For the text-containing cell, return its midpoint in (X, Y) coordinate format. 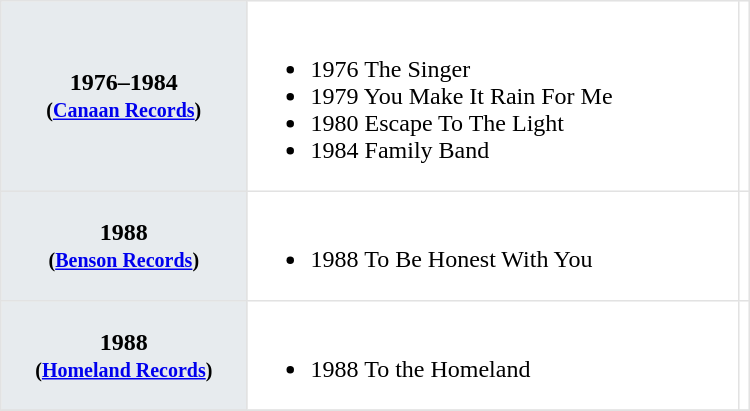
1988 To the Homeland (493, 356)
1976 The Singer1979 You Make It Rain For Me1980 Escape To The Light1984 Family Band (493, 96)
1988 To Be Honest With You (493, 246)
1988(Benson Records) (124, 246)
1988(Homeland Records) (124, 356)
1976–1984(Canaan Records) (124, 96)
